Identify which cell holds the provided text, then report its [X, Y] central coordinate. 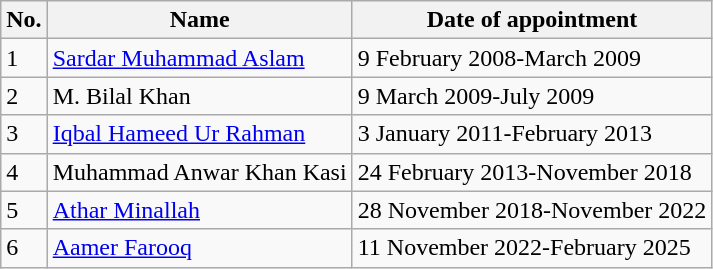
5 [24, 210]
9 March 2009-July 2009 [532, 96]
Name [200, 20]
4 [24, 172]
Aamer Farooq [200, 248]
M. Bilal Khan [200, 96]
Sardar Muhammad Aslam [200, 58]
No. [24, 20]
9 February 2008-March 2009 [532, 58]
3 January 2011-February 2013 [532, 134]
Muhammad Anwar Khan Kasi [200, 172]
24 February 2013-November 2018 [532, 172]
3 [24, 134]
Athar Minallah [200, 210]
Date of appointment [532, 20]
6 [24, 248]
1 [24, 58]
11 November 2022-February 2025 [532, 248]
2 [24, 96]
28 November 2018-November 2022 [532, 210]
Iqbal Hameed Ur Rahman [200, 134]
